Detect which cell encompasses the target text, then output its (x, y) center coordinate. 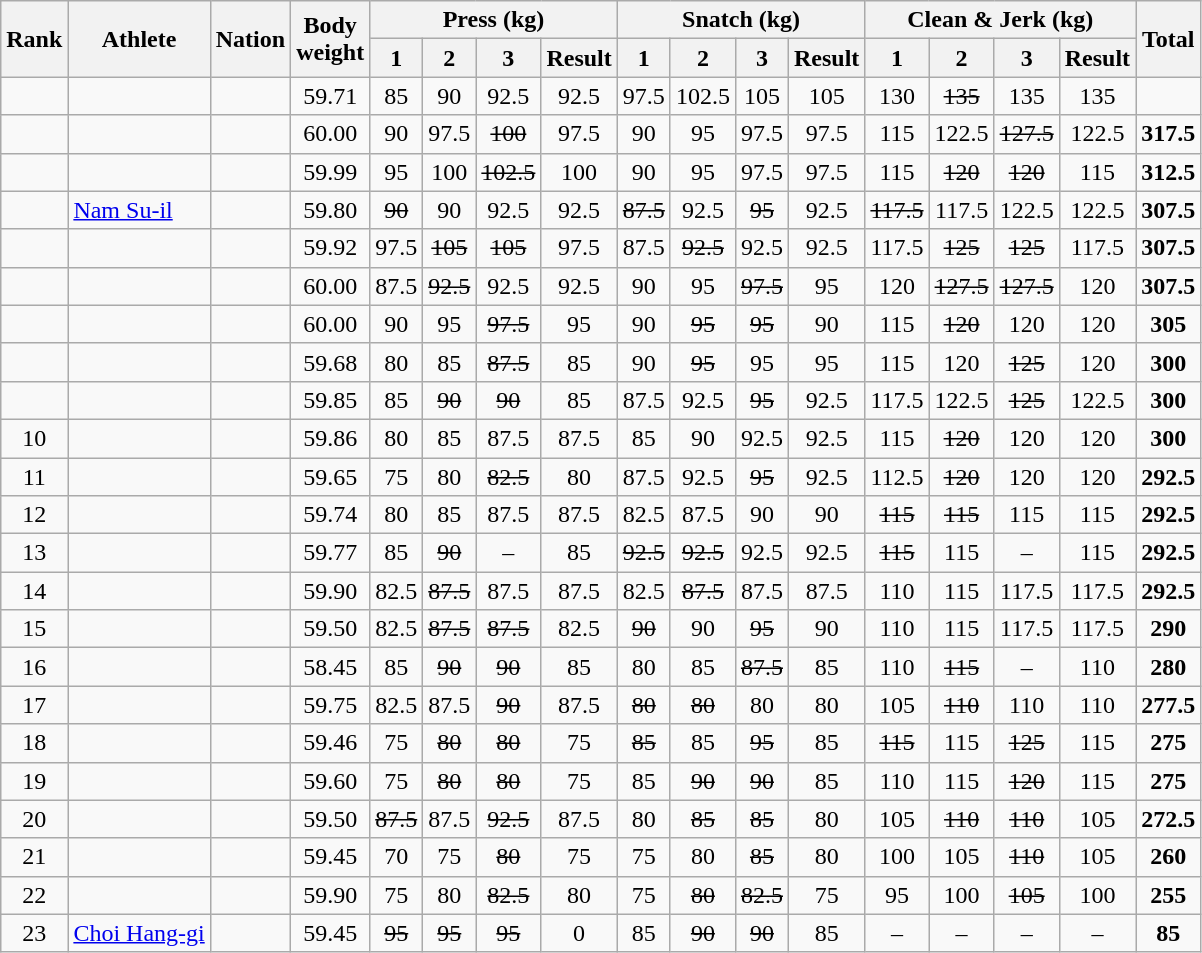
Bodyweight (330, 39)
290 (1168, 629)
Total (1168, 39)
59.80 (330, 210)
15 (34, 629)
130 (897, 96)
Nam Su-il (139, 210)
59.68 (330, 362)
14 (34, 591)
18 (34, 743)
59.77 (330, 553)
272.5 (1168, 819)
59.86 (330, 438)
59.74 (330, 515)
20 (34, 819)
59.85 (330, 400)
19 (34, 781)
255 (1168, 895)
0 (579, 933)
70 (396, 857)
11 (34, 477)
Clean & Jerk (kg) (1000, 20)
17 (34, 705)
277.5 (1168, 705)
280 (1168, 667)
59.60 (330, 781)
Press (kg) (494, 20)
59.99 (330, 172)
58.45 (330, 667)
Choi Hang-gi (139, 933)
16 (34, 667)
317.5 (1168, 134)
260 (1168, 857)
305 (1168, 324)
Nation (250, 39)
59.71 (330, 96)
Athlete (139, 39)
Rank (34, 39)
112.5 (897, 477)
59.75 (330, 705)
13 (34, 553)
59.92 (330, 248)
21 (34, 857)
Snatch (kg) (741, 20)
23 (34, 933)
10 (34, 438)
59.65 (330, 477)
22 (34, 895)
59.46 (330, 743)
312.5 (1168, 172)
12 (34, 515)
